Locate the cell with the specified text and output its (x, y) center coordinate. 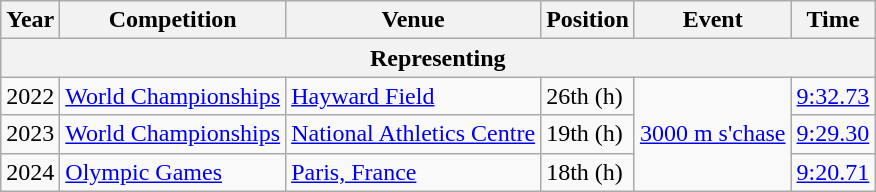
Paris, France (414, 172)
Representing (438, 58)
Venue (414, 20)
Competition (173, 20)
Hayward Field (414, 96)
18th (h) (588, 172)
9:29.30 (833, 134)
Olympic Games (173, 172)
Event (712, 20)
Year (30, 20)
3000 m s'chase (712, 134)
19th (h) (588, 134)
9:20.71 (833, 172)
9:32.73 (833, 96)
National Athletics Centre (414, 134)
Position (588, 20)
2023 (30, 134)
Time (833, 20)
2022 (30, 96)
26th (h) (588, 96)
2024 (30, 172)
